Detect which cell encompasses the target text, then output its (X, Y) center coordinate. 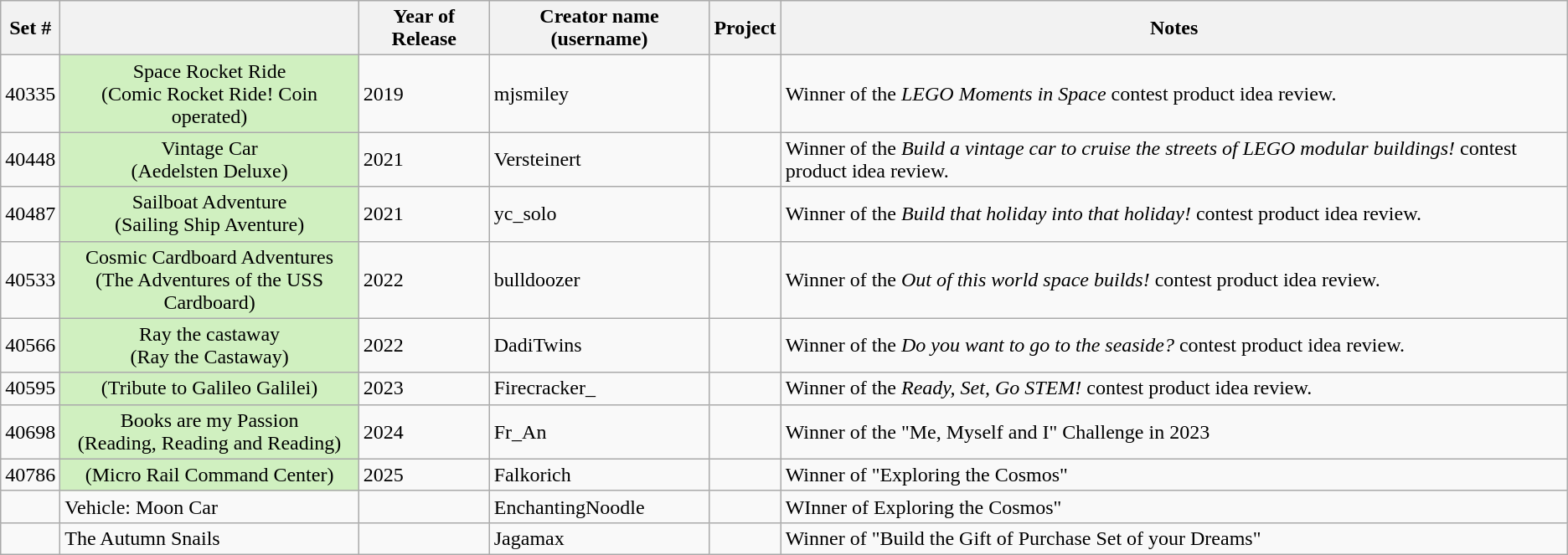
Winner of the LEGO Moments in Space contest product idea review. (1174, 94)
40595 (30, 388)
EnchantingNoodle (600, 506)
Jagamax (600, 538)
Firecracker_ (600, 388)
Books are my Passion(Reading, Reading and Reading) (209, 432)
Cosmic Cardboard Adventures(The Adventures of the USS Cardboard) (209, 280)
40698 (30, 432)
Space Rocket Ride(Comic Rocket Ride! Coin operated) (209, 94)
2019 (424, 94)
Ray the castaway(Ray the Castaway) (209, 345)
40786 (30, 475)
40487 (30, 214)
Fr_An (600, 432)
(Tribute to Galileo Galilei) (209, 388)
40448 (30, 159)
Year of Release (424, 28)
40533 (30, 280)
mjsmiley (600, 94)
40566 (30, 345)
Winner of the Build a vintage car to cruise the streets of LEGO modular buildings! contest product idea review. (1174, 159)
Winner of the "Me, Myself and I" Challenge in 2023 (1174, 432)
Project (745, 28)
Falkorich (600, 475)
Winner of the Build that holiday into that holiday! contest product idea review. (1174, 214)
Winner of the Do you want to go to the seaside? contest product idea review. (1174, 345)
2025 (424, 475)
Winner of "Exploring the Cosmos" (1174, 475)
Winner of the Out of this world space builds! contest product idea review. (1174, 280)
The Autumn Snails (209, 538)
Set # (30, 28)
Vintage Car(Aedelsten Deluxe) (209, 159)
Notes (1174, 28)
WInner of Exploring the Cosmos" (1174, 506)
Winner of "Build the Gift of Purchase Set of your Dreams" (1174, 538)
40335 (30, 94)
Vehicle: Moon Car (209, 506)
2024 (424, 432)
bulldoozer (600, 280)
yc_solo (600, 214)
Creator name (username) (600, 28)
Sailboat Adventure(Sailing Ship Aventure) (209, 214)
Winner of the Ready, Set, Go STEM! contest product idea review. (1174, 388)
Versteinert (600, 159)
2023 (424, 388)
(Micro Rail Command Center) (209, 475)
DadiTwins (600, 345)
